For the text-containing cell, return its midpoint in (X, Y) coordinate format. 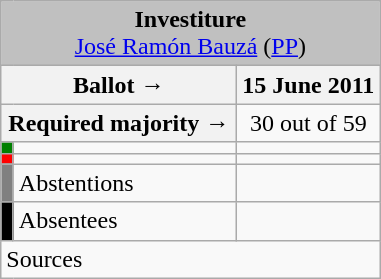
30 out of 59 (308, 123)
Required majority → (119, 123)
Ballot → (119, 85)
15 June 2011 (308, 85)
Abstentions (125, 183)
Sources (190, 259)
Absentees (125, 221)
InvestitureJosé Ramón Bauzá (PP) (190, 34)
